Pinpoint the cell where the given text exists, returning its [x, y] midpoint coordinate. 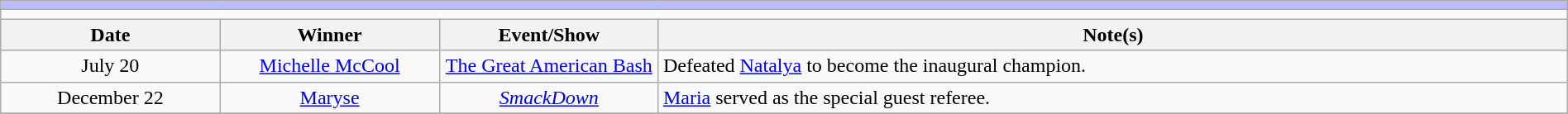
SmackDown [549, 97]
December 22 [111, 97]
Note(s) [1113, 35]
Event/Show [549, 35]
Date [111, 35]
The Great American Bash [549, 66]
Defeated Natalya to become the inaugural champion. [1113, 66]
Winner [329, 35]
July 20 [111, 66]
Michelle McCool [329, 66]
Maria served as the special guest referee. [1113, 97]
Maryse [329, 97]
